Return the (x, y) coordinate for the center point of the cell that contains the specified text.  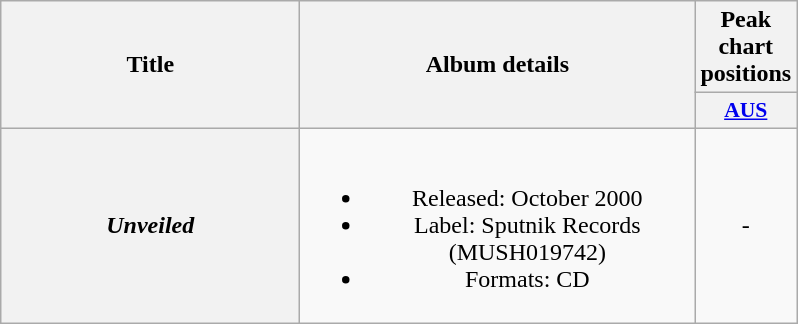
Unveiled (150, 225)
Released: October 2000Label: Sputnik Records (MUSH019742)Formats: CD (498, 225)
Album details (498, 65)
AUS (746, 111)
- (746, 225)
Title (150, 65)
Peak chart positions (746, 47)
